Identify which cell holds the provided text, then report its [X, Y] central coordinate. 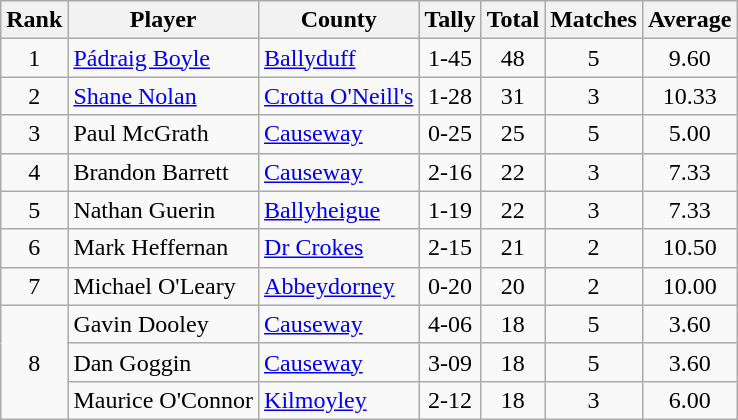
31 [513, 96]
0-20 [450, 286]
25 [513, 134]
1-19 [450, 210]
1-45 [450, 58]
2-16 [450, 172]
0-25 [450, 134]
Total [513, 20]
Gavin Dooley [164, 324]
Mark Heffernan [164, 248]
Crotta O'Neill's [339, 96]
48 [513, 58]
2-15 [450, 248]
Ballyduff [339, 58]
Player [164, 20]
Average [690, 20]
Abbeydorney [339, 286]
Dr Crokes [339, 248]
3-09 [450, 362]
Dan Goggin [164, 362]
20 [513, 286]
County [339, 20]
1-28 [450, 96]
Shane Nolan [164, 96]
21 [513, 248]
Ballyheigue [339, 210]
Tally [450, 20]
Pádraig Boyle [164, 58]
9.60 [690, 58]
Michael O'Leary [164, 286]
10.33 [690, 96]
4 [34, 172]
1 [34, 58]
Rank [34, 20]
Matches [594, 20]
Paul McGrath [164, 134]
Nathan Guerin [164, 210]
Maurice O'Connor [164, 400]
8 [34, 362]
10.00 [690, 286]
2-12 [450, 400]
Kilmoyley [339, 400]
6.00 [690, 400]
6 [34, 248]
10.50 [690, 248]
Brandon Barrett [164, 172]
5.00 [690, 134]
7 [34, 286]
4-06 [450, 324]
